Return the (x, y) coordinate for the center point of the cell that contains the specified text.  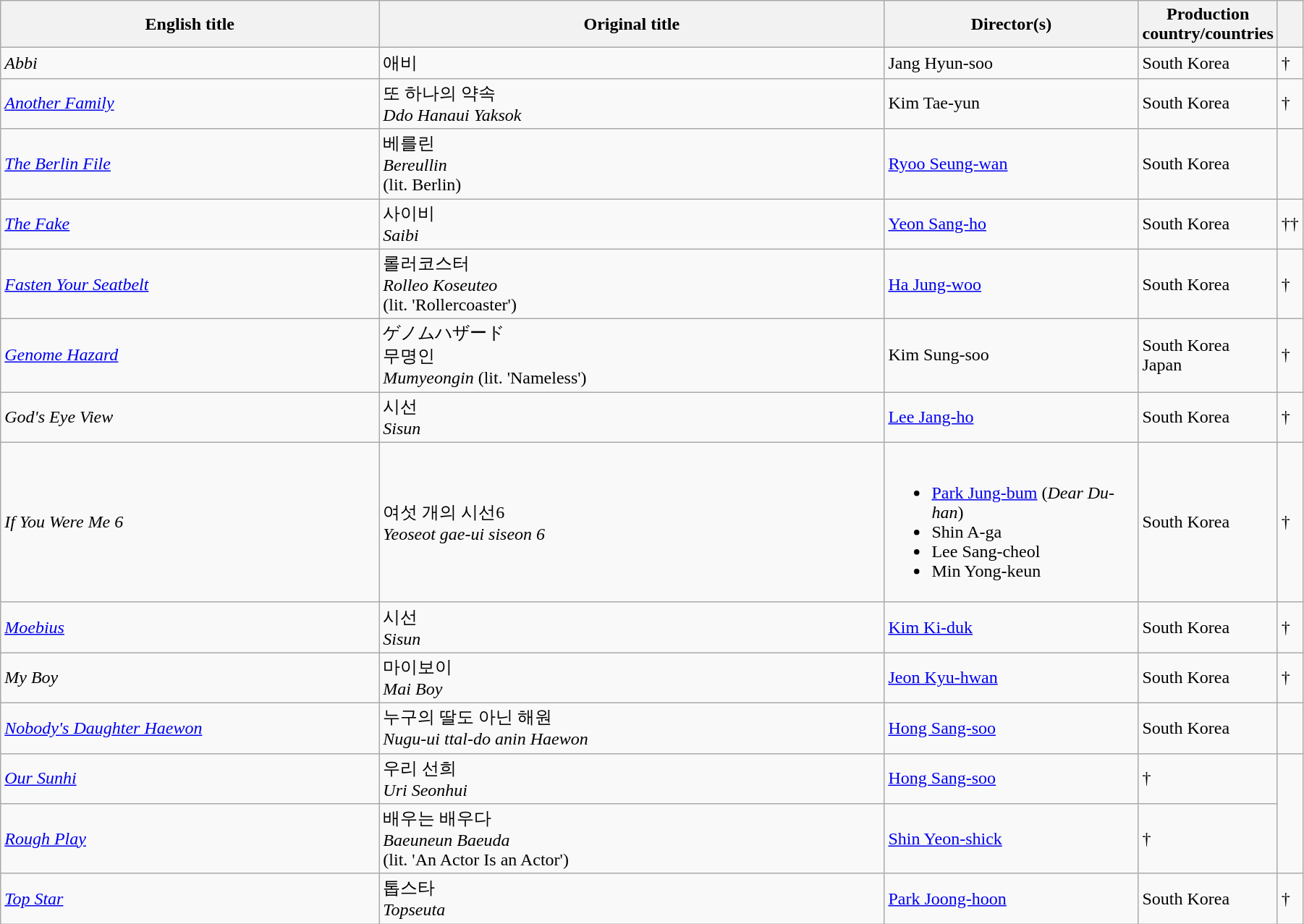
Jang Hyun-soo (1012, 64)
우리 선희Uri Seonhui (632, 779)
마이보이Mai Boy (632, 678)
South KoreaJapan (1208, 356)
Jeon Kyu-hwan (1012, 678)
Lee Jang-ho (1012, 418)
Nobody's Daughter Haewon (190, 728)
ゲノムハザード무명인Mumyeongin (lit. 'Nameless') (632, 356)
Park Jung-bum (Dear Du-han)Shin A-gaLee Sang-cheolMin Yong-keun (1012, 522)
Fasten Your Seatbelt (190, 284)
Rough Play (190, 839)
The Fake (190, 224)
Kim Sung-soo (1012, 356)
†† (1290, 224)
Genome Hazard (190, 356)
My Boy (190, 678)
베를린Bereullin(lit. Berlin) (632, 164)
Original title (632, 25)
롤러코스터Rolleo Koseuteo(lit. 'Rollercoaster') (632, 284)
Moebius (190, 627)
Kim Tae-yun (1012, 103)
Abbi (190, 64)
Ryoo Seung-wan (1012, 164)
또 하나의 약속Ddo Hanaui Yaksok (632, 103)
누구의 딸도 아닌 해원Nugu-ui ttal-do anin Haewon (632, 728)
Ha Jung-woo (1012, 284)
Director(s) (1012, 25)
톱스타Topseuta (632, 899)
Our Sunhi (190, 779)
사이비Saibi (632, 224)
Production country/countries (1208, 25)
God's Eye View (190, 418)
English title (190, 25)
여섯 개의 시선6Yeoseot gae-ui siseon 6 (632, 522)
애비 (632, 64)
배우는 배우다Baeuneun Baeuda(lit. 'An Actor Is an Actor') (632, 839)
If You Were Me 6 (190, 522)
Kim Ki-duk (1012, 627)
Park Joong-hoon (1012, 899)
Another Family (190, 103)
Shin Yeon-shick (1012, 839)
Yeon Sang-ho (1012, 224)
Top Star (190, 899)
The Berlin File (190, 164)
